For the text-containing cell, return its midpoint in (x, y) coordinate format. 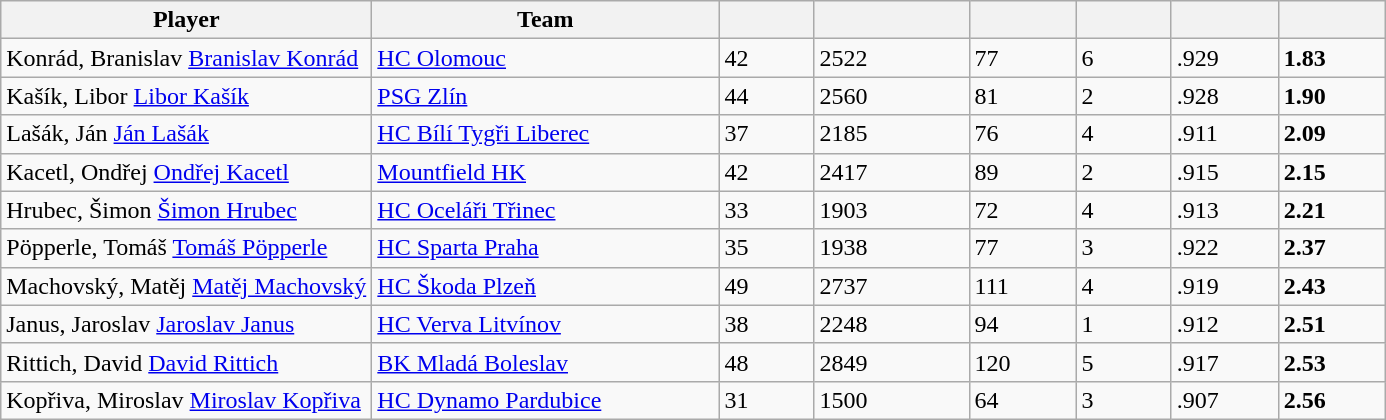
2185 (892, 134)
2.09 (1332, 134)
Machovský, Matěj Matěj Machovský (186, 286)
2.43 (1332, 286)
81 (1022, 96)
HC Dynamo Pardubice (546, 400)
89 (1022, 172)
.928 (1224, 96)
6 (1124, 58)
.929 (1224, 58)
64 (1022, 400)
HC Škoda Plzeň (546, 286)
Kašík, Libor Libor Kašík (186, 96)
HC Oceláři Třinec (546, 210)
Rittich, David David Rittich (186, 362)
.907 (1224, 400)
.911 (1224, 134)
Player (186, 20)
31 (766, 400)
.919 (1224, 286)
2.15 (1332, 172)
2737 (892, 286)
2.51 (1332, 324)
120 (1022, 362)
2.56 (1332, 400)
HC Bílí Tygři Liberec (546, 134)
Team (546, 20)
2.21 (1332, 210)
2248 (892, 324)
1903 (892, 210)
HC Verva Litvínov (546, 324)
Lašák, Ján Ján Lašák (186, 134)
1500 (892, 400)
44 (766, 96)
Kopřiva, Miroslav Miroslav Kopřiva (186, 400)
33 (766, 210)
2.37 (1332, 248)
Pöpperle, Tomáš Tomáš Pöpperle (186, 248)
76 (1022, 134)
Janus, Jaroslav Jaroslav Janus (186, 324)
.922 (1224, 248)
2849 (892, 362)
37 (766, 134)
Hrubec, Šimon Šimon Hrubec (186, 210)
48 (766, 362)
1.83 (1332, 58)
.915 (1224, 172)
.912 (1224, 324)
Kacetl, Ondřej Ondřej Kacetl (186, 172)
5 (1124, 362)
94 (1022, 324)
2522 (892, 58)
HC Sparta Praha (546, 248)
Mountfield HK (546, 172)
HC Olomouc (546, 58)
49 (766, 286)
2.53 (1332, 362)
1.90 (1332, 96)
Konrád, Branislav Branislav Konrád (186, 58)
BK Mladá Boleslav (546, 362)
38 (766, 324)
72 (1022, 210)
.913 (1224, 210)
35 (766, 248)
.917 (1224, 362)
1938 (892, 248)
PSG Zlín (546, 96)
2560 (892, 96)
111 (1022, 286)
2417 (892, 172)
1 (1124, 324)
